For the text-containing cell, return its midpoint in [X, Y] coordinate format. 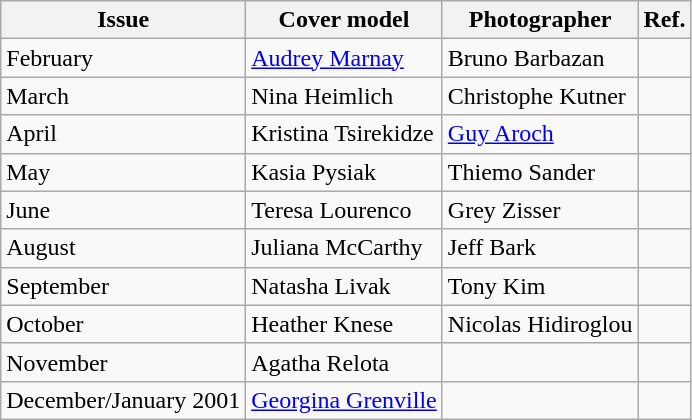
October [124, 324]
Audrey Marnay [344, 58]
Georgina Grenville [344, 400]
June [124, 210]
Bruno Barbazan [540, 58]
Jeff Bark [540, 248]
November [124, 362]
Nina Heimlich [344, 96]
Tony Kim [540, 286]
Cover model [344, 20]
Teresa Lourenco [344, 210]
Grey Zisser [540, 210]
Heather Knese [344, 324]
Issue [124, 20]
Juliana McCarthy [344, 248]
Nicolas Hidiroglou [540, 324]
Agatha Relota [344, 362]
Kristina Tsirekidze [344, 134]
March [124, 96]
May [124, 172]
Kasia Pysiak [344, 172]
September [124, 286]
Photographer [540, 20]
Christophe Kutner [540, 96]
April [124, 134]
Natasha Livak [344, 286]
Ref. [664, 20]
December/January 2001 [124, 400]
Guy Aroch [540, 134]
February [124, 58]
Thiemo Sander [540, 172]
August [124, 248]
